Find where the given text appears and provide that cell's center as (X, Y) coordinate. 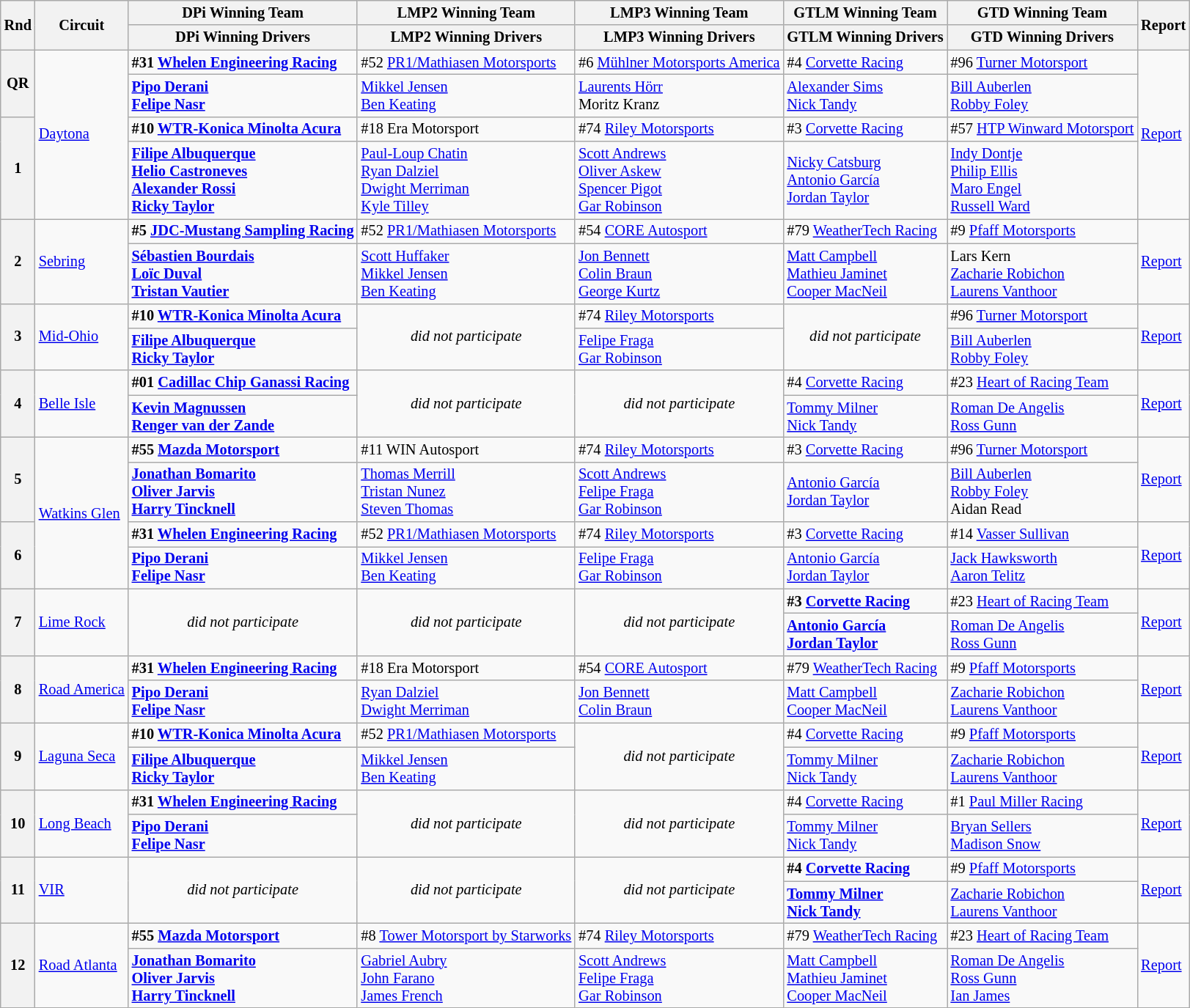
DPi Winning Drivers (243, 37)
Mid-Ohio (82, 337)
Jon Bennett Colin Braun (679, 702)
Lime Rock (82, 622)
Indy Dontje Philip Ellis Maro Engel Russell Ward (1043, 180)
LMP3 Winning Drivers (679, 37)
Alexander Sims Nick Tandy (865, 95)
#6 Mühlner Motorsports America (679, 62)
Road America (82, 689)
Watkins Glen (82, 513)
Lars Kern Zacharie Robichon Laurens Vanthoor (1043, 273)
Filipe Albuquerque Helio Castroneves Alexander Rossi Ricky Taylor (243, 180)
2 (18, 261)
Belle Isle (82, 403)
Daytona (82, 135)
Long Beach (82, 823)
#11 WIN Autosport (466, 449)
Scott Huffaker Mikkel Jensen Ben Keating (466, 273)
1 (18, 167)
Bill Auberlen Robby Foley Aidan Read (1043, 492)
QR (18, 84)
LMP3 Winning Team (679, 12)
#14 Vasser Sullivan (1043, 534)
Thomas Merrill Tristan Nunez Steven Thomas (466, 492)
#01 Cadillac Chip Ganassi Racing (243, 383)
GTD Winning Drivers (1043, 37)
Road Atlanta (82, 965)
4 (18, 403)
#8 Tower Motorsport by Starworks (466, 935)
#57 HTP Winward Motorsport (1043, 129)
Nicky Catsburg Antonio García Jordan Taylor (865, 180)
VIR (82, 890)
DPi Winning Team (243, 12)
10 (18, 823)
Kevin Magnussen Renger van der Zande (243, 416)
8 (18, 689)
GTD Winning Team (1043, 12)
Circuit (82, 25)
11 (18, 890)
GTLM Winning Team (865, 12)
#1 Paul Miller Racing (1043, 802)
Bryan Sellers Madison Snow (1043, 835)
12 (18, 965)
Sébastien Bourdais Loïc Duval Tristan Vautier (243, 273)
7 (18, 622)
Scott Andrews Oliver Askew Spencer Pigot Gar Robinson (679, 180)
#5 JDC-Mustang Sampling Racing (243, 231)
Roman De Angelis Ross Gunn Ian James (1043, 978)
Paul-Loup Chatin Ryan Dalziel Dwight Merriman Kyle Tilley (466, 180)
Laurents Hörr Moritz Kranz (679, 95)
6 (18, 556)
3 (18, 337)
Gabriel Aubry John Farano James French (466, 978)
LMP2 Winning Team (466, 12)
Ryan Dalziel Dwight Merriman (466, 702)
Jon Bennett Colin Braun George Kurtz (679, 273)
Jack Hawksworth Aaron Telitz (1043, 567)
Laguna Seca (82, 755)
9 (18, 755)
GTLM Winning Drivers (865, 37)
5 (18, 479)
Rnd (18, 25)
Matt Campbell Cooper MacNeil (865, 702)
LMP2 Winning Drivers (466, 37)
Sebring (82, 261)
